From the cell containing the given text, extract its center point as (X, Y) coordinate. 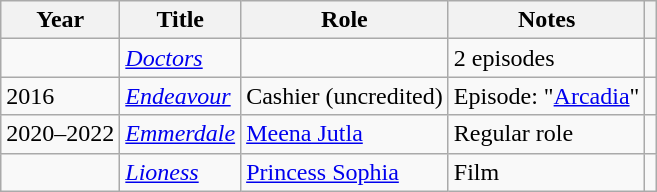
Title (180, 20)
Meena Jutla (345, 134)
Notes (546, 20)
Episode: "Arcadia" (546, 96)
Endeavour (180, 96)
2020–2022 (60, 134)
Emmerdale (180, 134)
Regular role (546, 134)
Year (60, 20)
Doctors (180, 58)
Lioness (180, 172)
Princess Sophia (345, 172)
2016 (60, 96)
2 episodes (546, 58)
Film (546, 172)
Role (345, 20)
Cashier (uncredited) (345, 96)
